For the text-containing cell, return its midpoint in (X, Y) coordinate format. 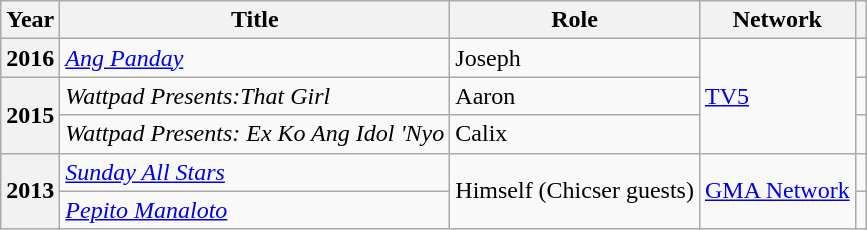
Network (777, 20)
Role (575, 20)
Aaron (575, 96)
Sunday All Stars (255, 172)
Himself (Chicser guests) (575, 191)
GMA Network (777, 191)
2013 (30, 191)
Wattpad Presents:That Girl (255, 96)
Calix (575, 134)
2015 (30, 115)
Year (30, 20)
TV5 (777, 96)
2016 (30, 58)
Wattpad Presents: Ex Ko Ang Idol 'Nyo (255, 134)
Pepito Manaloto (255, 210)
Title (255, 20)
Ang Panday (255, 58)
Joseph (575, 58)
